Find where the given text appears and provide that cell's center as (x, y) coordinate. 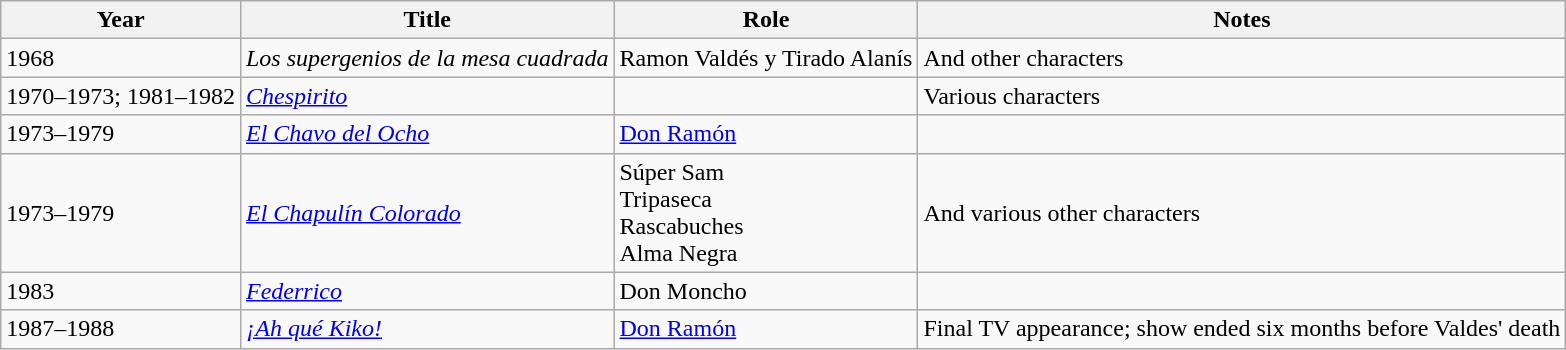
Final TV appearance; show ended six months before Valdes' death (1242, 329)
El Chavo del Ocho (427, 134)
Don Moncho (766, 291)
And other characters (1242, 58)
Various characters (1242, 96)
Los supergenios de la mesa cuadrada (427, 58)
1983 (121, 291)
And various other characters (1242, 212)
1970–1973; 1981–1982 (121, 96)
Súper SamTripasecaRascabuchesAlma Negra (766, 212)
1987–1988 (121, 329)
Federrico (427, 291)
Title (427, 20)
Role (766, 20)
El Chapulín Colorado (427, 212)
¡Ah qué Kiko! (427, 329)
Notes (1242, 20)
Chespirito (427, 96)
Year (121, 20)
1968 (121, 58)
Ramon Valdés y Tirado Alanís (766, 58)
